Return (x, y) of the center of cell containing provided text 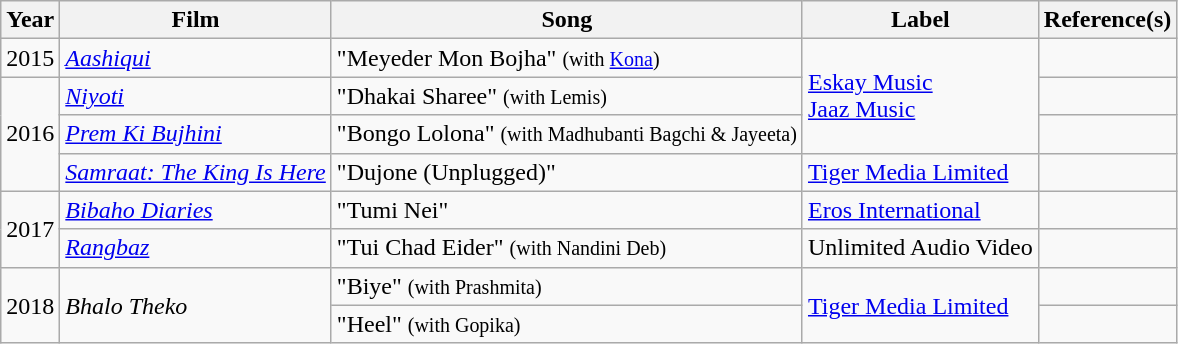
"Heel" (with Gopika) (566, 324)
"Biye" (with Prashmita) (566, 286)
Prem Ki Bujhini (196, 134)
Rangbaz (196, 248)
2015 (30, 58)
Eskay MusicJaaz Music (920, 96)
Film (196, 20)
"Dhakai Sharee" (with Lemis) (566, 96)
Eros International (920, 210)
Label (920, 20)
"Dujone (Unplugged)" (566, 172)
Bibaho Diaries (196, 210)
Song (566, 20)
2017 (30, 229)
2018 (30, 305)
"Bongo Lolona" (with Madhubanti Bagchi & Jayeeta) (566, 134)
Niyoti (196, 96)
Aashiqui (196, 58)
"Tui Chad Eider" (with Nandini Deb) (566, 248)
Unlimited Audio Video (920, 248)
Reference(s) (1108, 20)
"Tumi Nei" (566, 210)
Year (30, 20)
2016 (30, 134)
Bhalo Theko (196, 305)
"Meyeder Mon Bojha" (with Kona) (566, 58)
Samraat: The King Is Here (196, 172)
